Determine the (X, Y) coordinate at the center of the cell enclosing the given text.  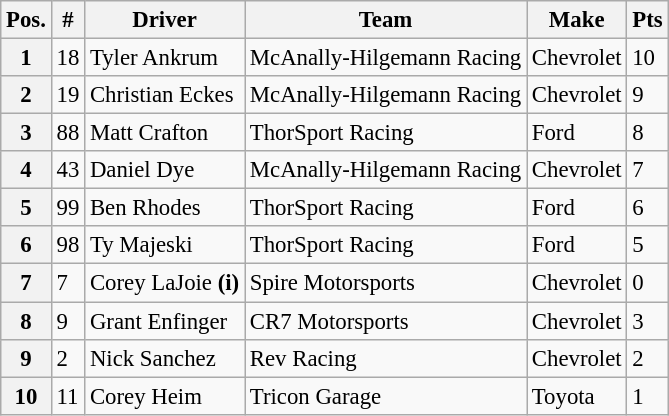
Tricon Garage (385, 396)
Ty Majeski (165, 245)
43 (68, 170)
Rev Racing (385, 358)
Grant Enfinger (165, 321)
Pos. (26, 20)
Corey LaJoie (i) (165, 283)
Matt Crafton (165, 133)
98 (68, 245)
Make (576, 20)
19 (68, 95)
Nick Sanchez (165, 358)
Corey Heim (165, 396)
Team (385, 20)
Christian Eckes (165, 95)
Pts (648, 20)
CR7 Motorsports (385, 321)
Tyler Ankrum (165, 58)
Spire Motorsports (385, 283)
4 (26, 170)
88 (68, 133)
# (68, 20)
11 (68, 396)
Daniel Dye (165, 170)
18 (68, 58)
Driver (165, 20)
Ben Rhodes (165, 208)
0 (648, 283)
99 (68, 208)
Toyota (576, 396)
